Extract the (x, y) coordinate from the center of the cell holding the provided text.  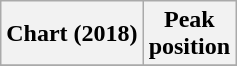
Peakposition (189, 34)
Chart (2018) (72, 34)
